Pinpoint the cell where the given text exists, returning its [X, Y] midpoint coordinate. 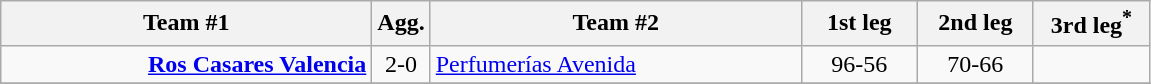
3rd leg* [1091, 24]
2-0 [401, 64]
Agg. [401, 24]
Team #2 [616, 24]
2nd leg [975, 24]
Ros Casares Valencia [186, 64]
1st leg [859, 24]
70-66 [975, 64]
Team #1 [186, 24]
Perfumerías Avenida [616, 64]
96-56 [859, 64]
